Locate the cell with the specified text and output its [X, Y] center coordinate. 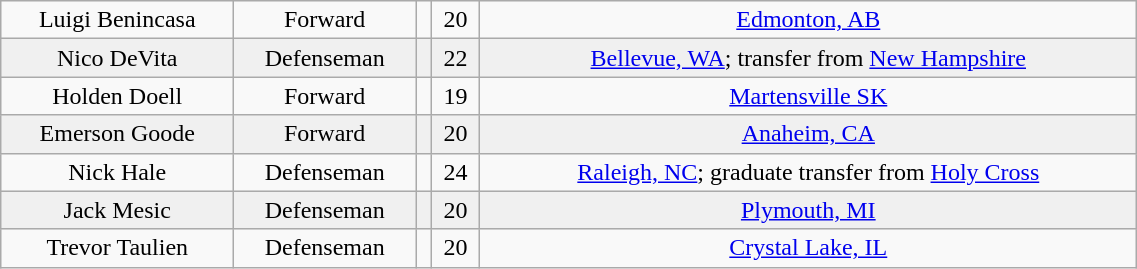
Luigi Benincasa [118, 20]
Bellevue, WA; transfer from New Hampshire [808, 58]
Raleigh, NC; graduate transfer from Holy Cross [808, 172]
19 [456, 96]
Emerson Goode [118, 134]
Jack Mesic [118, 210]
22 [456, 58]
24 [456, 172]
Plymouth, MI [808, 210]
Holden Doell [118, 96]
Anaheim, CA [808, 134]
Crystal Lake, IL [808, 248]
Edmonton, AB [808, 20]
Trevor Taulien [118, 248]
Nick Hale [118, 172]
Nico DeVita [118, 58]
Martensville SK [808, 96]
